Pinpoint the cell where the given text exists, returning its [X, Y] midpoint coordinate. 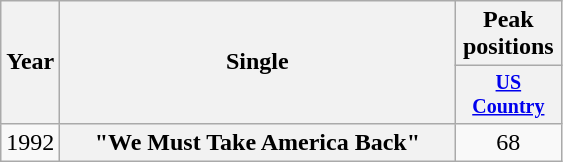
"We Must Take America Back" [258, 142]
US Country [508, 94]
68 [508, 142]
Peak positions [508, 34]
Year [30, 62]
1992 [30, 142]
Single [258, 62]
